Find where the given text appears and provide that cell's center as [X, Y] coordinate. 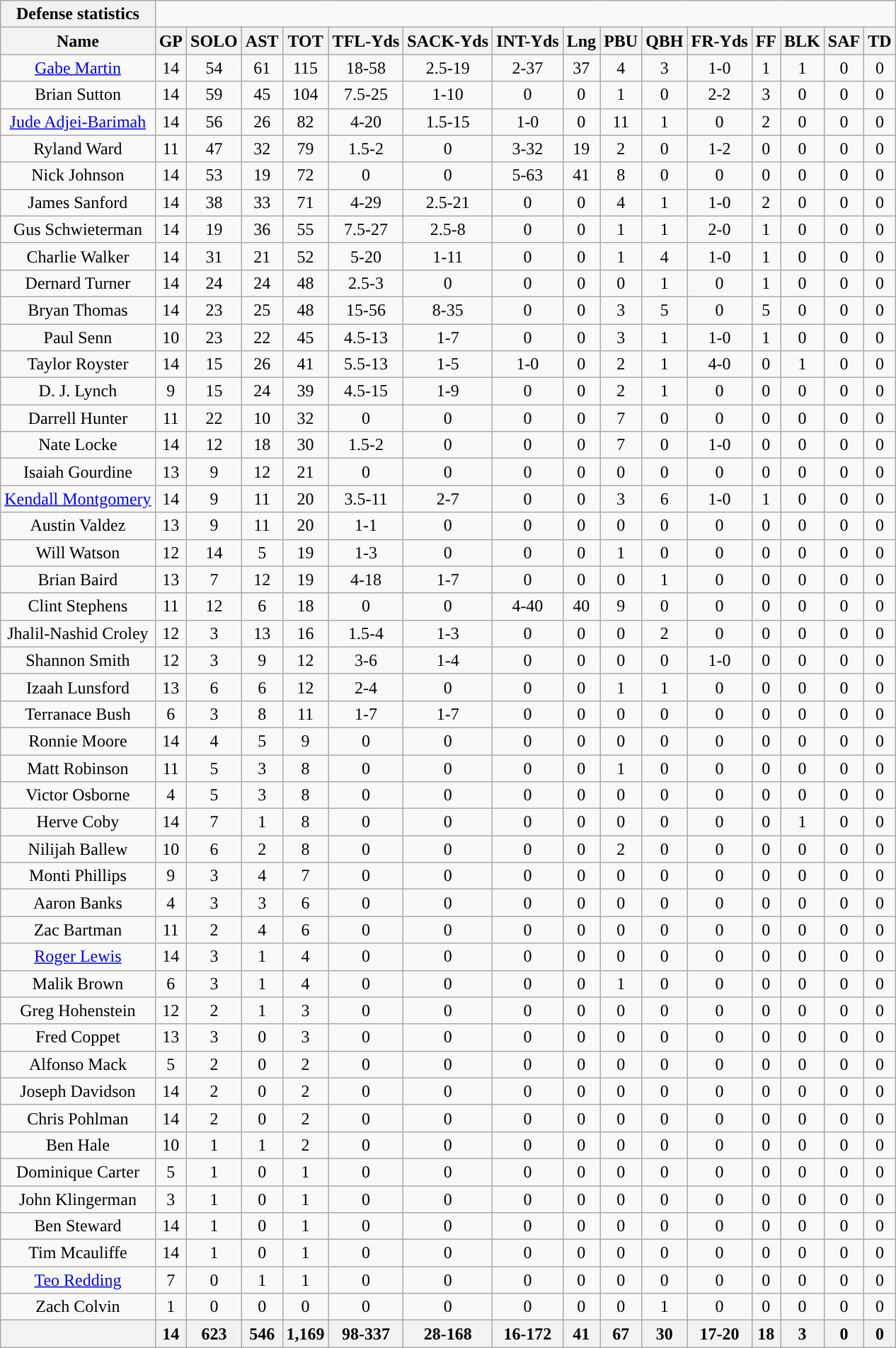
79 [306, 149]
Monti Phillips [78, 876]
Jude Adjei-Barimah [78, 122]
SOLO [214, 41]
47 [214, 149]
Malik Brown [78, 984]
Ben Hale [78, 1145]
36 [262, 229]
D. J. Lynch [78, 391]
Gabe Martin [78, 68]
3-6 [366, 660]
Lng [581, 41]
1-9 [448, 391]
Joseph Davidson [78, 1091]
4.5-15 [366, 391]
33 [262, 202]
SACK-Yds [448, 41]
SAF [844, 41]
18-58 [366, 68]
1.5-4 [366, 633]
5-63 [528, 175]
2.5-21 [448, 202]
3-32 [528, 149]
16 [306, 633]
Teo Redding [78, 1280]
54 [214, 68]
Austin Valdez [78, 526]
Brian Baird [78, 580]
Zac Bartman [78, 930]
Matt Robinson [78, 768]
2-2 [719, 95]
Zach Colvin [78, 1307]
16-172 [528, 1334]
Alfonso Mack [78, 1064]
39 [306, 391]
1-10 [448, 95]
Brian Sutton [78, 95]
TFL-Yds [366, 41]
72 [306, 175]
5-20 [366, 256]
Gus Schwieterman [78, 229]
7.5-25 [366, 95]
Fred Coppet [78, 1037]
Taylor Royster [78, 364]
53 [214, 175]
Chris Pohlman [78, 1118]
Paul Senn [78, 338]
Ryland Ward [78, 149]
AST [262, 41]
115 [306, 68]
4-0 [719, 364]
Ben Steward [78, 1226]
Defense statistics [78, 14]
Ronnie Moore [78, 741]
TOT [306, 41]
FR-Yds [719, 41]
Charlie Walker [78, 256]
Clint Stephens [78, 606]
55 [306, 229]
1,169 [306, 1334]
Greg Hohenstein [78, 1010]
98-337 [366, 1334]
Shannon Smith [78, 660]
John Klingerman [78, 1199]
FF [766, 41]
QBH [665, 41]
Aaron Banks [78, 903]
Dernard Turner [78, 283]
Dominique Carter [78, 1172]
Nilijah Ballew [78, 849]
38 [214, 202]
4-29 [366, 202]
4.5-13 [366, 338]
71 [306, 202]
Kendall Montgomery [78, 499]
TD [880, 41]
7.5-27 [366, 229]
Izaah Lunsford [78, 687]
8-35 [448, 310]
56 [214, 122]
2-37 [528, 68]
Roger Lewis [78, 957]
1-11 [448, 256]
2.5-8 [448, 229]
2.5-3 [366, 283]
Nate Locke [78, 445]
4-40 [528, 606]
5.5-13 [366, 364]
104 [306, 95]
17-20 [719, 1334]
1-4 [448, 660]
Victor Osborne [78, 795]
1.5-15 [448, 122]
2-0 [719, 229]
GP [171, 41]
1-2 [719, 149]
52 [306, 256]
Bryan Thomas [78, 310]
PBU [621, 41]
25 [262, 310]
82 [306, 122]
Jhalil-Nashid Croley [78, 633]
Terranace Bush [78, 714]
4-20 [366, 122]
Nick Johnson [78, 175]
Name [78, 41]
INT-Yds [528, 41]
BLK [803, 41]
2-7 [448, 499]
Tim Mcauliffe [78, 1253]
1-1 [366, 526]
Darrell Hunter [78, 418]
546 [262, 1334]
James Sanford [78, 202]
2.5-19 [448, 68]
67 [621, 1334]
61 [262, 68]
37 [581, 68]
59 [214, 95]
Isaiah Gourdine [78, 472]
Herve Coby [78, 822]
4-18 [366, 580]
28-168 [448, 1334]
Will Watson [78, 553]
1-5 [448, 364]
40 [581, 606]
3.5-11 [366, 499]
31 [214, 256]
623 [214, 1334]
2-4 [366, 687]
15-56 [366, 310]
